Capture the cell that displays the provided text and extract its (X, Y) central coordinate. 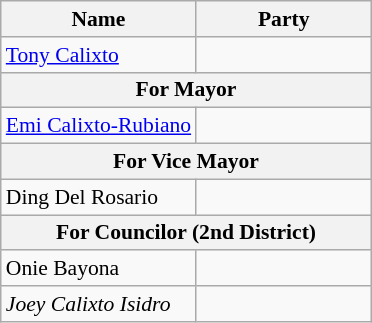
Emi Calixto-Rubiano (98, 126)
Tony Calixto (98, 55)
Joey Calixto Isidro (98, 304)
Onie Bayona (98, 269)
Party (284, 19)
For Councilor (2nd District) (186, 233)
For Vice Mayor (186, 162)
Ding Del Rosario (98, 197)
For Mayor (186, 90)
Name (98, 19)
